Search for the cell housing the specified text and yield its [X, Y] center coordinate. 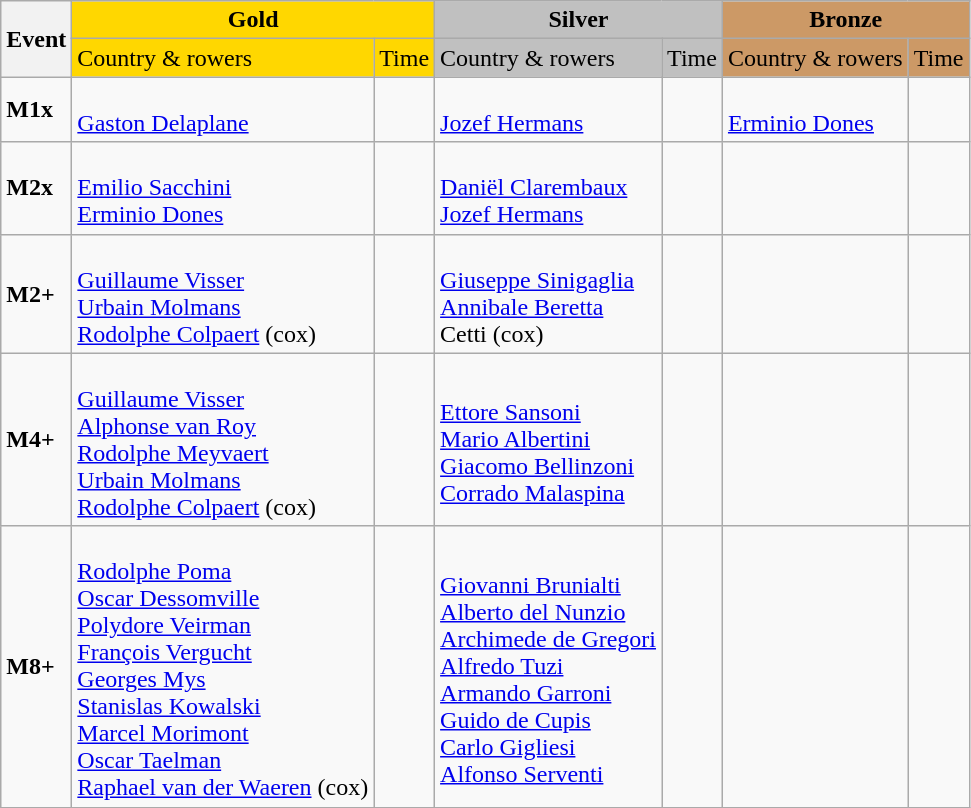
Gaston Delaplane [223, 110]
Bronze [846, 20]
Giuseppe Sinigaglia Annibale Beretta Cetti (cox) [548, 294]
Event [36, 39]
Gold [254, 20]
M2+ [36, 294]
Ettore Sansoni Mario Albertini Giacomo Bellinzoni Corrado Malaspina [548, 440]
M1x [36, 110]
Daniël Clarembaux Jozef Hermans [548, 188]
Jozef Hermans [548, 110]
Giovanni Brunialti Alberto del Nunzio Archimede de Gregori Alfredo Tuzi Armando Garroni Guido de Cupis Carlo Gigliesi Alfonso Serventi [548, 666]
Erminio Dones [815, 110]
M2x [36, 188]
Silver [579, 20]
M4+ [36, 440]
Emilio Sacchini Erminio Dones [223, 188]
Guillaume Visser Urbain Molmans Rodolphe Colpaert (cox) [223, 294]
M8+ [36, 666]
Guillaume Visser Alphonse van Roy Rodolphe Meyvaert Urbain Molmans Rodolphe Colpaert (cox) [223, 440]
